Search for the cell housing the specified text and yield its [X, Y] center coordinate. 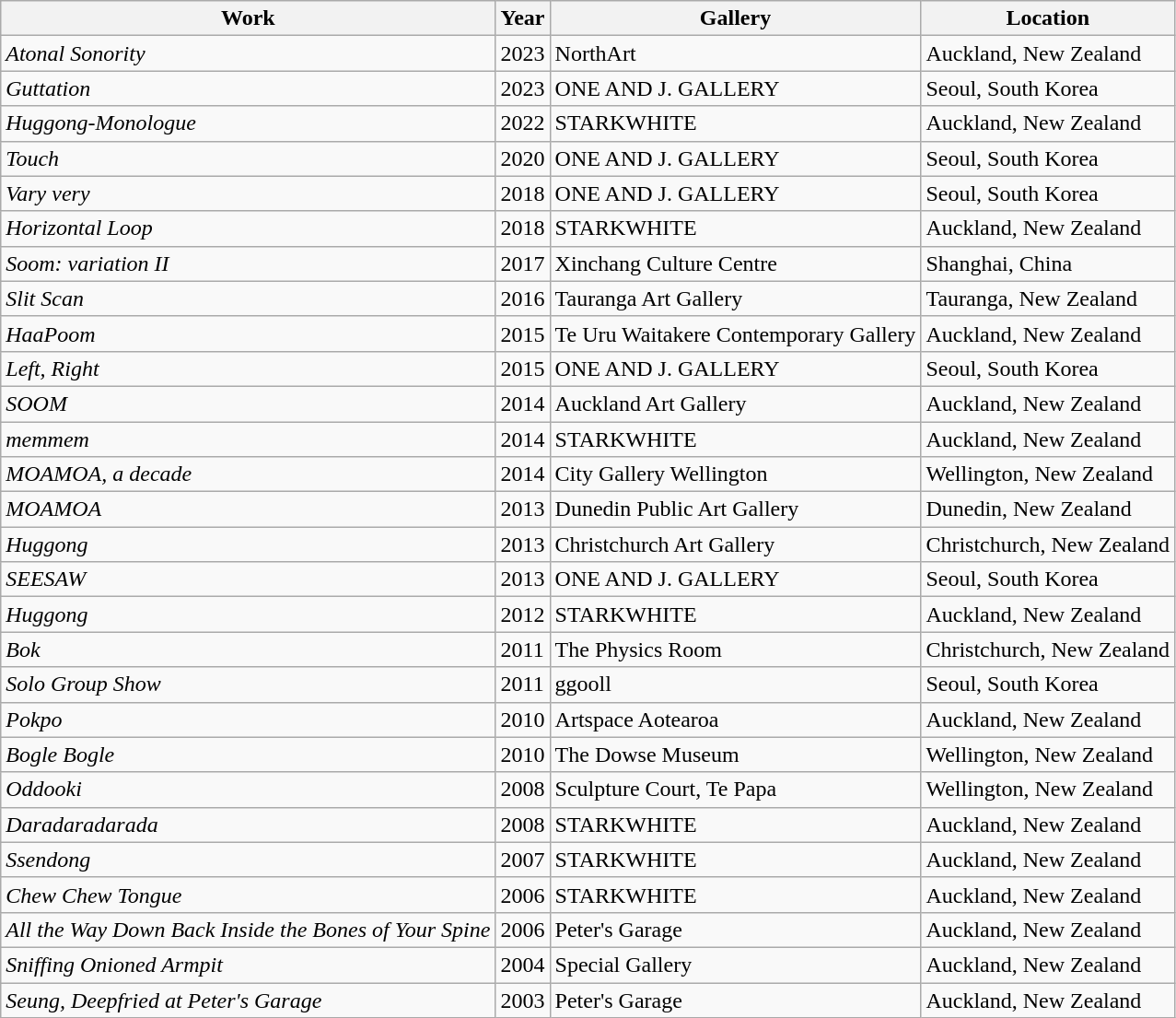
Horizontal Loop [249, 228]
Dunedin Public Art Gallery [735, 509]
MOAMOA [249, 509]
Special Gallery [735, 965]
2020 [523, 158]
Location [1048, 18]
NorthArt [735, 53]
Artspace Aotearoa [735, 720]
Huggong-Monologue [249, 123]
Atonal Sonority [249, 53]
The Physics Room [735, 649]
Year [523, 18]
Bogle Bogle [249, 755]
Bok [249, 649]
Touch [249, 158]
MOAMOA, a decade [249, 474]
The Dowse Museum [735, 755]
2017 [523, 263]
ggooll [735, 685]
Dunedin, New Zealand [1048, 509]
Auckland Art Gallery [735, 404]
Chew Chew Tongue [249, 895]
2004 [523, 965]
Left, Right [249, 369]
Te Uru Waitakere Contemporary Gallery [735, 333]
Sniffing Onioned Armpit [249, 965]
Xinchang Culture Centre [735, 263]
Slit Scan [249, 298]
All the Way Down Back Inside the Bones of Your Spine [249, 930]
Guttation [249, 88]
Pokpo [249, 720]
2003 [523, 1000]
2022 [523, 123]
Shanghai, China [1048, 263]
2012 [523, 614]
2007 [523, 860]
Tauranga, New Zealand [1048, 298]
Vary very [249, 193]
Solo Group Show [249, 685]
2016 [523, 298]
Seung, Deepfried at Peter's Garage [249, 1000]
City Gallery Wellington [735, 474]
Tauranga Art Gallery [735, 298]
Oddooki [249, 790]
HaaPoom [249, 333]
SEESAW [249, 579]
Sculpture Court, Te Papa [735, 790]
SOOM [249, 404]
Gallery [735, 18]
Work [249, 18]
memmem [249, 439]
Soom: variation II [249, 263]
Daradaradarada [249, 825]
Christchurch Art Gallery [735, 544]
Ssendong [249, 860]
